From the cell containing the given text, extract its center point as [x, y] coordinate. 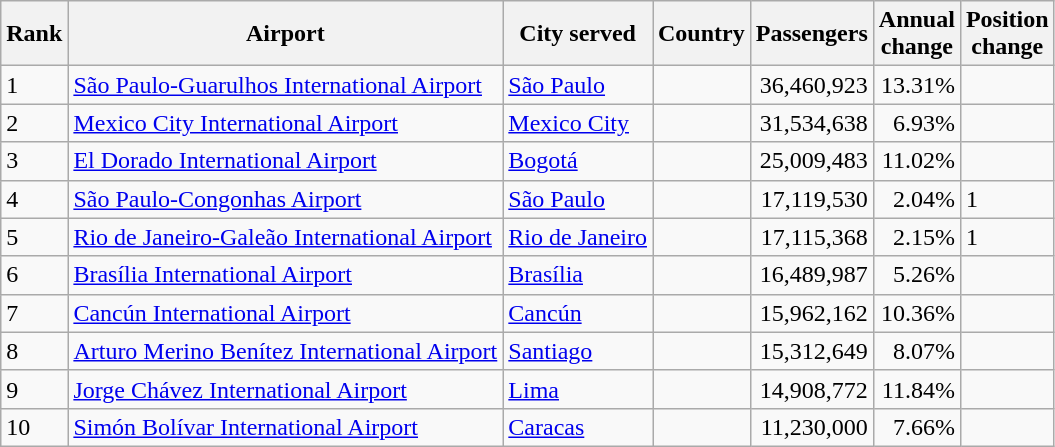
17,115,368 [812, 237]
2.04% [916, 199]
Passengers [812, 34]
6 [34, 275]
Mexico City International Airport [286, 123]
2 [34, 123]
Arturo Merino Benítez International Airport [286, 351]
5 [34, 237]
Lima [578, 389]
11.02% [916, 161]
8.07% [916, 351]
Annualchange [916, 34]
El Dorado International Airport [286, 161]
25,009,483 [812, 161]
Caracas [578, 427]
5.26% [916, 275]
Airport [286, 34]
13.31% [916, 85]
10 [34, 427]
Mexico City [578, 123]
31,534,638 [812, 123]
6.93% [916, 123]
14,908,772 [812, 389]
3 [34, 161]
9 [34, 389]
São Paulo-Congonhas Airport [286, 199]
7 [34, 313]
Rank [34, 34]
Rio de Janeiro-Galeão International Airport [286, 237]
11.84% [916, 389]
Simón Bolívar International Airport [286, 427]
17,119,530 [812, 199]
15,962,162 [812, 313]
City served [578, 34]
Santiago [578, 351]
Cancún International Airport [286, 313]
Jorge Chávez International Airport [286, 389]
36,460,923 [812, 85]
11,230,000 [812, 427]
Brasília International Airport [286, 275]
8 [34, 351]
Brasília [578, 275]
2.15% [916, 237]
16,489,987 [812, 275]
Rio de Janeiro [578, 237]
15,312,649 [812, 351]
São Paulo-Guarulhos International Airport [286, 85]
Country [701, 34]
7.66% [916, 427]
Cancún [578, 313]
Bogotá [578, 161]
Positionchange [1007, 34]
4 [34, 199]
10.36% [916, 313]
